From the cell containing the given text, extract its center point as [x, y] coordinate. 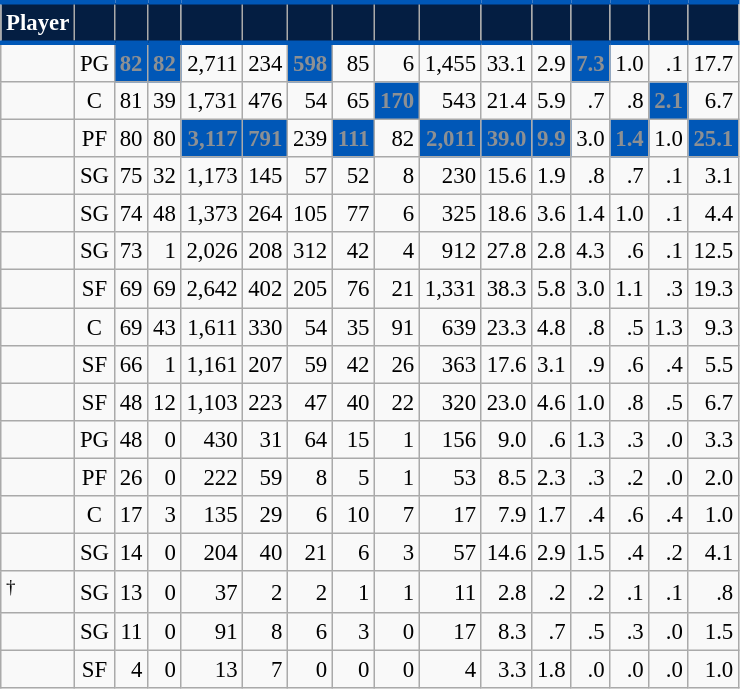
4.3 [590, 251]
320 [450, 402]
912 [450, 251]
21.4 [506, 101]
17.6 [506, 364]
9.3 [713, 327]
31 [266, 439]
325 [450, 214]
7.3 [590, 62]
1,173 [212, 176]
14.6 [506, 552]
2,711 [212, 62]
3,117 [212, 139]
5 [353, 477]
38.3 [506, 289]
1.9 [552, 176]
64 [310, 439]
156 [450, 439]
1.7 [552, 515]
8.5 [506, 477]
312 [310, 251]
39 [164, 101]
2.1 [668, 101]
3.6 [552, 214]
135 [212, 515]
7.9 [506, 515]
12 [164, 402]
239 [310, 139]
65 [353, 101]
10 [353, 515]
791 [266, 139]
4.1 [713, 552]
1,103 [212, 402]
15 [353, 439]
205 [310, 289]
234 [266, 62]
75 [130, 176]
4.6 [552, 402]
2,026 [212, 251]
4.8 [552, 327]
66 [130, 364]
5.9 [552, 101]
37 [212, 592]
1,611 [212, 327]
5.8 [552, 289]
1.1 [630, 289]
264 [266, 214]
330 [266, 327]
598 [310, 62]
204 [212, 552]
2,642 [212, 289]
27.8 [506, 251]
223 [266, 402]
476 [266, 101]
52 [353, 176]
33.1 [506, 62]
23.3 [506, 327]
85 [353, 62]
1,331 [450, 289]
363 [450, 364]
18.6 [506, 214]
39.0 [506, 139]
74 [130, 214]
207 [266, 364]
12.5 [713, 251]
29 [266, 515]
1,161 [212, 364]
402 [266, 289]
1,731 [212, 101]
Player [38, 22]
543 [450, 101]
.9 [590, 364]
430 [212, 439]
1,373 [212, 214]
17.7 [713, 62]
32 [164, 176]
77 [353, 214]
19.3 [713, 289]
81 [130, 101]
9.0 [506, 439]
4.4 [713, 214]
5.5 [713, 364]
43 [164, 327]
111 [353, 139]
2.0 [713, 477]
73 [130, 251]
35 [353, 327]
23.0 [506, 402]
2,011 [450, 139]
15.6 [506, 176]
105 [310, 214]
208 [266, 251]
639 [450, 327]
2.3 [552, 477]
14 [130, 552]
9.9 [552, 139]
222 [212, 477]
1,455 [450, 62]
22 [398, 402]
145 [266, 176]
8.3 [506, 632]
1.8 [552, 670]
† [38, 592]
47 [310, 402]
53 [450, 477]
25.1 [713, 139]
170 [398, 101]
76 [353, 289]
230 [450, 176]
